For the text-containing cell, return its midpoint in (x, y) coordinate format. 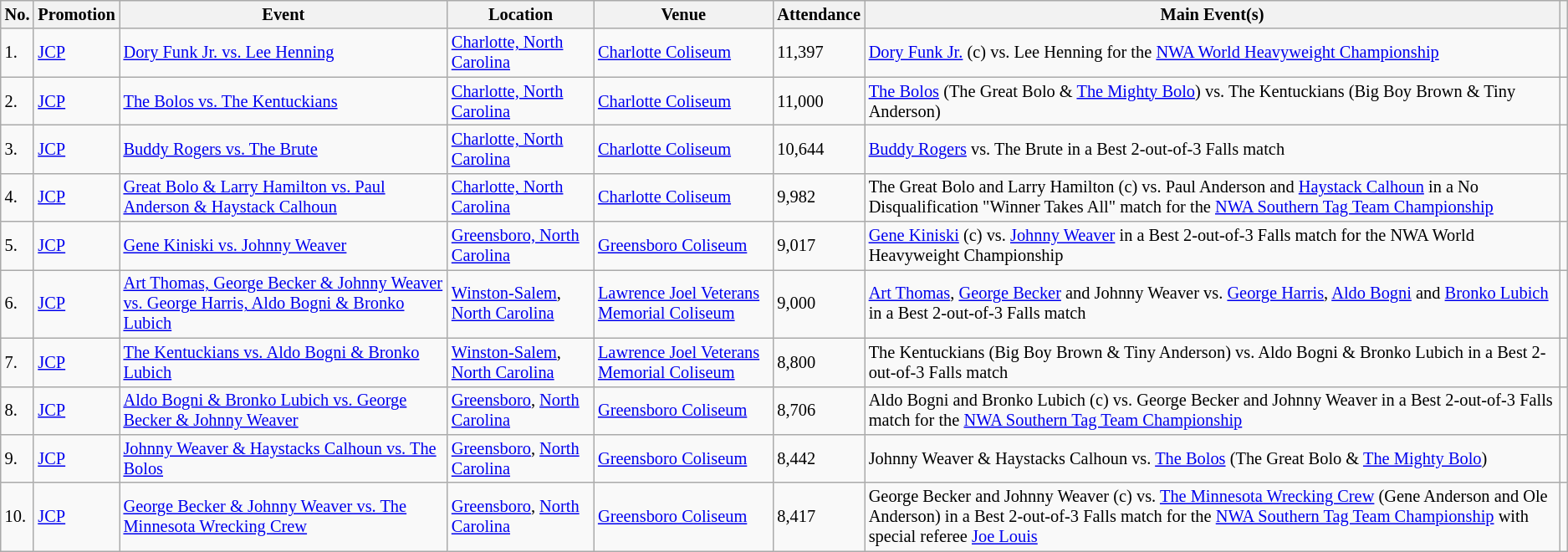
11,000 (818, 101)
10,644 (818, 149)
Dory Funk Jr. (c) vs. Lee Henning for the NWA World Heavyweight Championship (1213, 53)
7. (18, 362)
5. (18, 246)
The Bolos (The Great Bolo & The Mighty Bolo) vs. The Kentuckians (Big Boy Brown & Tiny Anderson) (1213, 101)
No. (18, 14)
The Kentuckians (Big Boy Brown & Tiny Anderson) vs. Aldo Bogni & Bronko Lubich in a Best 2-out-of-3 Falls match (1213, 362)
8,442 (818, 458)
1. (18, 53)
8. (18, 411)
The Kentuckians vs. Aldo Bogni & Bronko Lubich (283, 362)
Gene Kiniski (c) vs. Johnny Weaver in a Best 2-out-of-3 Falls match for the NWA World Heavyweight Championship (1213, 246)
Venue (683, 14)
Buddy Rogers vs. The Brute (283, 149)
9. (18, 458)
Johnny Weaver & Haystacks Calhoun vs. The Bolos (283, 458)
9,017 (818, 246)
4. (18, 197)
Promotion (76, 14)
9,000 (818, 304)
Art Thomas, George Becker & Johnny Weaver vs. George Harris, Aldo Bogni & Bronko Lubich (283, 304)
Attendance (818, 14)
6. (18, 304)
Main Event(s) (1213, 14)
3. (18, 149)
Buddy Rogers vs. The Brute in a Best 2-out-of-3 Falls match (1213, 149)
Dory Funk Jr. vs. Lee Henning (283, 53)
Event (283, 14)
Great Bolo & Larry Hamilton vs. Paul Anderson & Haystack Calhoun (283, 197)
Aldo Bogni & Bronko Lubich vs. George Becker & Johnny Weaver (283, 411)
The Bolos vs. The Kentuckians (283, 101)
George Becker & Johnny Weaver vs. The Minnesota Wrecking Crew (283, 517)
8,706 (818, 411)
Johnny Weaver & Haystacks Calhoun vs. The Bolos (The Great Bolo & The Mighty Bolo) (1213, 458)
Gene Kiniski vs. Johnny Weaver (283, 246)
10. (18, 517)
Art Thomas, George Becker and Johnny Weaver vs. George Harris, Aldo Bogni and Bronko Lubich in a Best 2-out-of-3 Falls match (1213, 304)
8,800 (818, 362)
8,417 (818, 517)
Aldo Bogni and Bronko Lubich (c) vs. George Becker and Johnny Weaver in a Best 2-out-of-3 Falls match for the NWA Southern Tag Team Championship (1213, 411)
11,397 (818, 53)
Location (520, 14)
2. (18, 101)
9,982 (818, 197)
